Extract the (x, y) coordinate from the center of the cell holding the provided text.  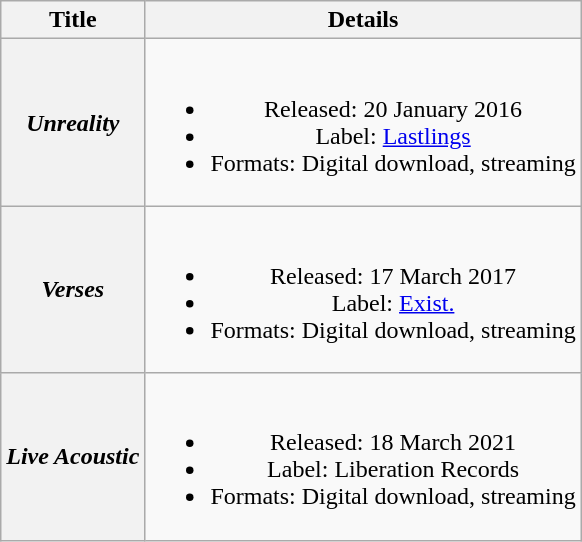
Details (363, 20)
Verses (73, 290)
Unreality (73, 122)
Released: 18 March 2021Label: Liberation RecordsFormats: Digital download, streaming (363, 456)
Released: 17 March 2017Label: Exist.Formats: Digital download, streaming (363, 290)
Title (73, 20)
Live Acoustic (73, 456)
Released: 20 January 2016Label: LastlingsFormats: Digital download, streaming (363, 122)
